Identify which cell holds the provided text, then report its [x, y] central coordinate. 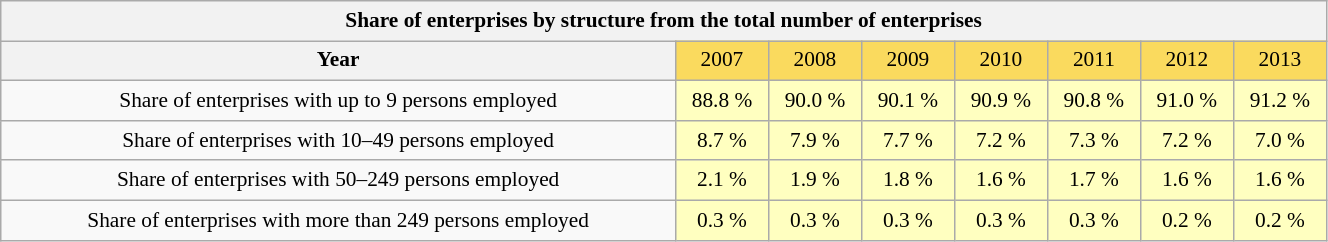
2012 [1186, 61]
2.1 % [722, 181]
7.7 % [908, 141]
2013 [1280, 61]
91.0 % [1186, 101]
Share of enterprises with 50–249 persons employed [338, 181]
Share of enterprises with more than 249 persons employed [338, 221]
90.1 % [908, 101]
1.8 % [908, 181]
Share of enterprises by structure from the total number of enterprises [664, 21]
7.9 % [814, 141]
2009 [908, 61]
90.8 % [1094, 101]
88.8 % [722, 101]
Year [338, 61]
2011 [1094, 61]
1.9 % [814, 181]
90.9 % [1000, 101]
7.0 % [1280, 141]
8.7 % [722, 141]
90.0 % [814, 101]
Share of enterprises with up to 9 persons employed [338, 101]
7.3 % [1094, 141]
2008 [814, 61]
Share of enterprises with 10–49 persons employed [338, 141]
2010 [1000, 61]
91.2 % [1280, 101]
1.7 % [1094, 181]
2007 [722, 61]
